For the text-containing cell, return its midpoint in (X, Y) coordinate format. 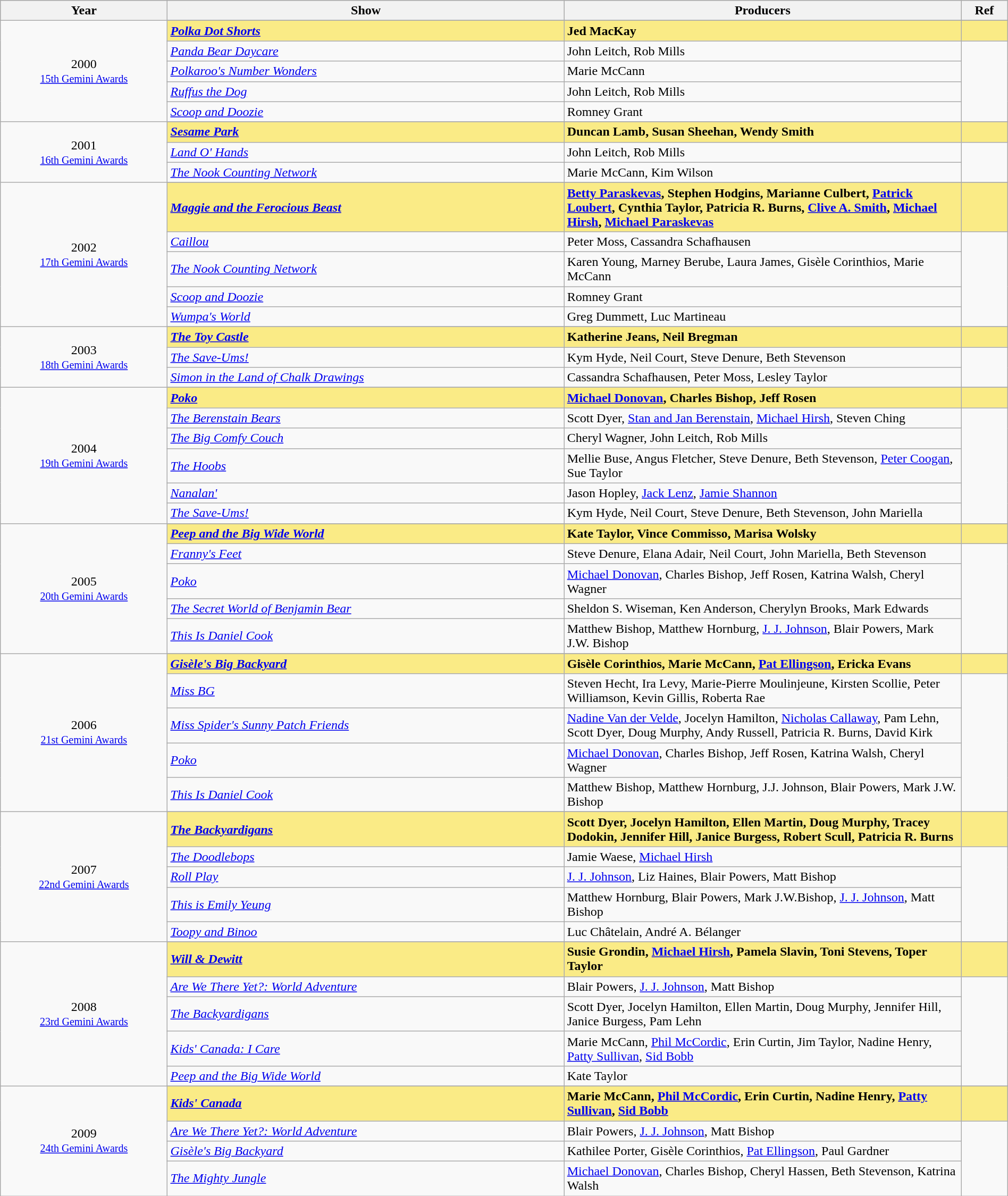
Caillou (366, 241)
Wumpa's World (366, 317)
Miss BG (366, 691)
Kids' Canada (366, 1103)
Sesame Park (366, 132)
Producers (762, 11)
The Toy Castle (366, 337)
Ref (985, 11)
J. J. Johnson, Liz Haines, Blair Powers, Matt Bishop (762, 877)
Matthew Bishop, Matthew Hornburg, J.J. Johnson, Blair Powers, Mark J.W. Bishop (762, 794)
2007 22nd Gemini Awards (84, 877)
Miss Spider's Sunny Patch Friends (366, 725)
Luc Châtelain, André A. Bélanger (762, 932)
2004 19th Gemini Awards (84, 455)
Gisèle Corinthios, Marie McCann, Pat Ellingson, Ericka Evans (762, 663)
2001 16th Gemini Awards (84, 152)
Roll Play (366, 877)
Jason Hopley, Jack Lenz, Jamie Shannon (762, 493)
Matthew Bishop, Matthew Hornburg, J. J. Johnson, Blair Powers, Mark J.W. Bishop (762, 636)
Polkaroo's Number Wonders (366, 71)
Jamie Waese, Michael Hirsh (762, 857)
The Berenstain Bears (366, 418)
Show (366, 11)
The Secret World of Benjamin Bear (366, 608)
Maggie and the Ferocious Beast (366, 207)
Kym Hyde, Neil Court, Steve Denure, Beth Stevenson (762, 357)
2005 20th Gemini Awards (84, 588)
2002 17th Gemini Awards (84, 254)
2000 15th Gemini Awards (84, 71)
2003 18th Gemini Awards (84, 357)
Michael Donovan, Charles Bishop, Jeff Rosen (762, 398)
The Mighty Jungle (366, 1178)
Jed MacKay (762, 31)
Marie McCann, Kim Wilson (762, 172)
Nanalan' (366, 493)
The Hoobs (366, 466)
Kate Taylor, Vince Commisso, Marisa Wolsky (762, 533)
The Big Comfy Couch (366, 438)
This is Emily Yeung (366, 904)
Peter Moss, Cassandra Schafhausen (762, 241)
2008 23rd Gemini Awards (84, 1014)
Steve Denure, Elana Adair, Neil Court, John Mariella, Beth Stevenson (762, 554)
Cassandra Schafhausen, Peter Moss, Lesley Taylor (762, 378)
Simon in the Land of Chalk Drawings (366, 378)
Matthew Hornburg, Blair Powers, Mark J.W.Bishop, J. J. Johnson, Matt Bishop (762, 904)
Karen Young, Marney Berube, Laura James, Gisèle Corinthios, Marie McCann (762, 269)
Nadine Van der Velde, Jocelyn Hamilton, Nicholas Callaway, Pam Lehn, Scott Dyer, Doug Murphy, Andy Russell, Patricia R. Burns, David Kirk (762, 725)
Mellie Buse, Angus Fletcher, Steve Denure, Beth Stevenson, Peter Coogan, Sue Taylor (762, 466)
Scott Dyer, Stan and Jan Berenstain, Michael Hirsh, Steven Ching (762, 418)
Kids' Canada: I Care (366, 1049)
Kym Hyde, Neil Court, Steve Denure, Beth Stevenson, John Mariella (762, 513)
Ruffus the Dog (366, 91)
The Doodlebops (366, 857)
Steven Hecht, Ira Levy, Marie-Pierre Moulinjeune, Kirsten Scollie, Peter Williamson, Kevin Gillis, Roberta Rae (762, 691)
Susie Grondin, Michael Hirsh, Pamela Slavin, Toni Stevens, Toper Taylor (762, 959)
Marie McCann, Phil McCordic, Erin Curtin, Nadine Henry, Patty Sullivan, Sid Bobb (762, 1103)
Toopy and Binoo (366, 932)
Polka Dot Shorts (366, 31)
Greg Dummett, Luc Martineau (762, 317)
Sheldon S. Wiseman, Ken Anderson, Cherylyn Brooks, Mark Edwards (762, 608)
Kathilee Porter, Gisèle Corinthios, Pat Ellingson, Paul Gardner (762, 1151)
Will & Dewitt (366, 959)
Cheryl Wagner, John Leitch, Rob Mills (762, 438)
Marie McCann (762, 71)
Year (84, 11)
Michael Donovan, Charles Bishop, Cheryl Hassen, Beth Stevenson, Katrina Walsh (762, 1178)
Duncan Lamb, Susan Sheehan, Wendy Smith (762, 132)
Scott Dyer, Jocelyn Hamilton, Ellen Martin, Doug Murphy, Jennifer Hill, Janice Burgess, Pam Lehn (762, 1014)
Scott Dyer, Jocelyn Hamilton, Ellen Martin, Doug Murphy, Tracey Dodokin, Jennifer Hill, Janice Burgess, Robert Scull, Patricia R. Burns (762, 830)
Marie McCann, Phil McCordic, Erin Curtin, Jim Taylor, Nadine Henry, Patty Sullivan, Sid Bobb (762, 1049)
Panda Bear Daycare (366, 51)
Katherine Jeans, Neil Bregman (762, 337)
Franny's Feet (366, 554)
2006 21st Gemini Awards (84, 732)
2009 24th Gemini Awards (84, 1141)
Land O' Hands (366, 152)
Kate Taylor (762, 1076)
